Capture the cell that displays the provided text and extract its [x, y] central coordinate. 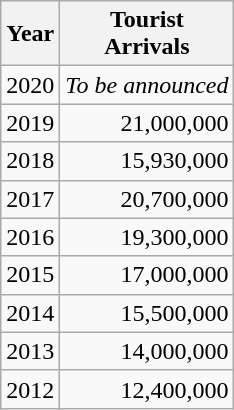
2020 [30, 85]
19,300,000 [147, 237]
2017 [30, 199]
14,000,000 [147, 351]
Year [30, 34]
2018 [30, 161]
17,000,000 [147, 275]
2016 [30, 237]
2013 [30, 351]
21,000,000 [147, 123]
2014 [30, 313]
20,700,000 [147, 199]
15,500,000 [147, 313]
2012 [30, 389]
2019 [30, 123]
12,400,000 [147, 389]
TouristArrivals [147, 34]
To be announced [147, 85]
2015 [30, 275]
15,930,000 [147, 161]
